Search for the cell housing the specified text and yield its (x, y) center coordinate. 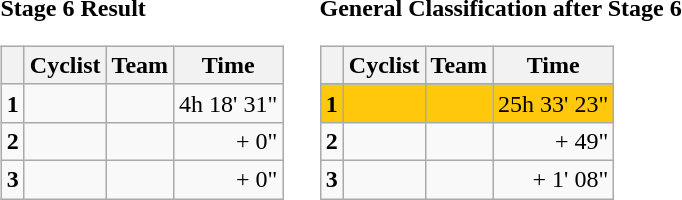
+ 1' 08" (554, 179)
4h 18' 31" (228, 103)
+ 49" (554, 141)
25h 33' 23" (554, 103)
